Return the [x, y] coordinate for the center point of the cell that contains the specified text.  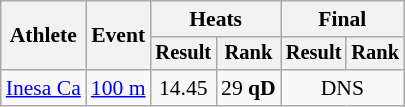
100 m [118, 88]
29 qD [248, 88]
DNS [342, 88]
Heats [216, 19]
Inesa Ca [44, 88]
Event [118, 36]
14.45 [184, 88]
Athlete [44, 36]
Final [342, 19]
